Return the (X, Y) coordinate for the center point of the cell that contains the specified text.  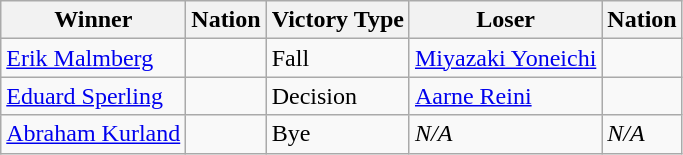
Fall (338, 58)
Erik Malmberg (94, 58)
Miyazaki Yoneichi (505, 58)
Bye (338, 134)
Abraham Kurland (94, 134)
Loser (505, 20)
Victory Type (338, 20)
Aarne Reini (505, 96)
Decision (338, 96)
Winner (94, 20)
Eduard Sperling (94, 96)
